Detect which cell encompasses the target text, then output its (x, y) center coordinate. 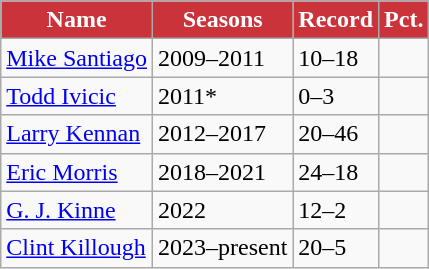
20–5 (336, 248)
12–2 (336, 210)
Name (77, 20)
20–46 (336, 134)
0–3 (336, 96)
2018–2021 (222, 172)
Mike Santiago (77, 58)
24–18 (336, 172)
Larry Kennan (77, 134)
2022 (222, 210)
2009–2011 (222, 58)
Pct. (404, 20)
2011* (222, 96)
Todd Ivicic (77, 96)
Eric Morris (77, 172)
2012–2017 (222, 134)
2023–present (222, 248)
Record (336, 20)
10–18 (336, 58)
Seasons (222, 20)
Clint Killough (77, 248)
G. J. Kinne (77, 210)
